From the cell containing the given text, extract its center point as (x, y) coordinate. 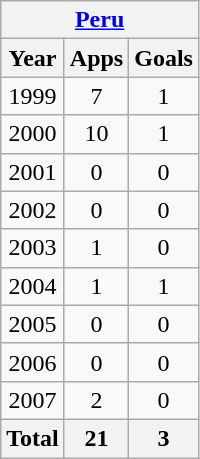
1999 (33, 96)
2004 (33, 286)
2003 (33, 248)
2005 (33, 324)
10 (96, 134)
Year (33, 58)
21 (96, 438)
Apps (96, 58)
2007 (33, 400)
2001 (33, 172)
Peru (100, 20)
2006 (33, 362)
Total (33, 438)
2 (96, 400)
7 (96, 96)
3 (164, 438)
2000 (33, 134)
2002 (33, 210)
Goals (164, 58)
